Determine the [X, Y] coordinate at the center of the cell enclosing the given text.  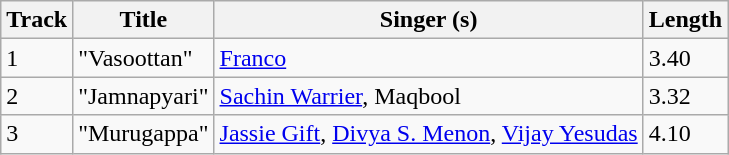
3.32 [685, 96]
3.40 [685, 58]
"Vasoottan" [144, 58]
Jassie Gift, Divya S. Menon, Vijay Yesudas [428, 134]
Length [685, 20]
4.10 [685, 134]
Track [37, 20]
"Jamnapyari" [144, 96]
Sachin Warrier, Maqbool [428, 96]
1 [37, 58]
Singer (s) [428, 20]
"Murugappa" [144, 134]
2 [37, 96]
3 [37, 134]
Title [144, 20]
Franco [428, 58]
